Search for the cell housing the specified text and yield its (x, y) center coordinate. 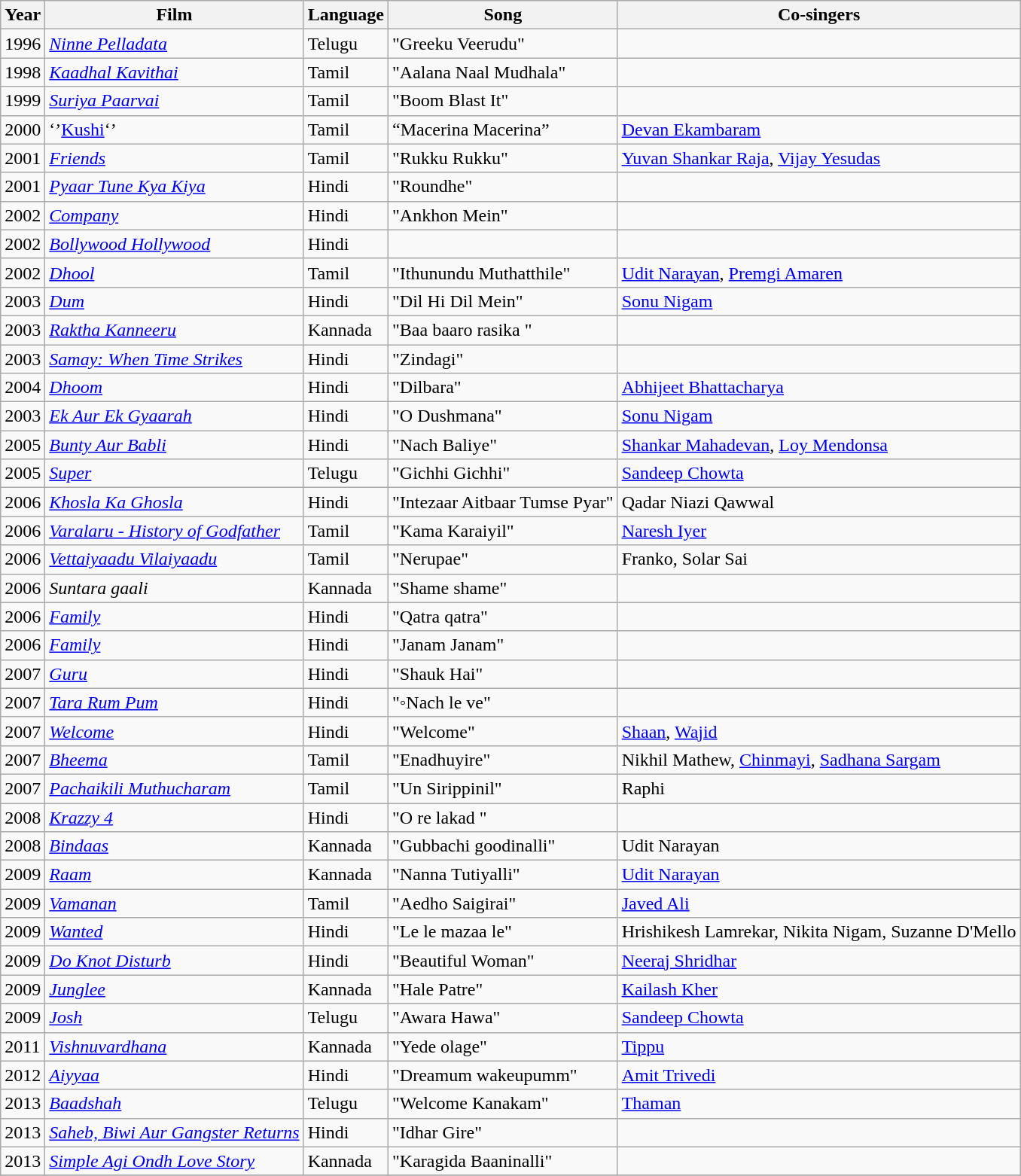
"Shame shame" (503, 588)
1996 (23, 44)
Welcome (175, 731)
"Intezaar Aitbaar Tumse Pyar" (503, 502)
Do Knot Disturb (175, 961)
"Dil Hi Dil Mein" (503, 301)
Pyaar Tune Kya Kiya (175, 187)
Saheb, Biwi Aur Gangster Returns (175, 1132)
"Karagida Baaninalli" (503, 1161)
"Gubbachi goodinalli" (503, 846)
"Aedho Saigirai" (503, 903)
"Dilbara" (503, 388)
Ek Aur Ek Gyaarah (175, 416)
Shaan, Wajid (819, 731)
"Boom Blast It" (503, 101)
Kailash Kher (819, 989)
"Enadhuyire" (503, 760)
Wanted (175, 932)
Nikhil Mathew, Chinmayi, Sadhana Sargam (819, 760)
Hrishikesh Lamrekar, Nikita Nigam, Suzanne D'Mello (819, 932)
‘’Kushi‘’ (175, 129)
"Greeku Veerudu" (503, 44)
"Shauk Hai" (503, 674)
Baadshah (175, 1104)
Qadar Niazi Qawwal (819, 502)
Tippu (819, 1047)
Amit Trivedi (819, 1075)
"Hale Patre" (503, 989)
Josh (175, 1018)
Abhijeet Bhattacharya (819, 388)
Vettaiyaadu Vilaiyaadu (175, 559)
Raktha Kanneeru (175, 330)
"Un Sirippinil" (503, 788)
Bollywood Hollywood (175, 244)
Super (175, 474)
"Qatra qatra" (503, 617)
Yuvan Shankar Raja, Vijay Yesudas (819, 158)
"Welcome" (503, 731)
"Nerupae" (503, 559)
Dhool (175, 273)
"Gichhi Gichhi" (503, 474)
Samay: When Time Strikes (175, 359)
"Nanna Tutiyalli" (503, 875)
Khosla Ka Ghosla (175, 502)
Shankar Mahadevan, Loy Mendonsa (819, 445)
Film (175, 15)
"Aalana Naal Mudhala" (503, 72)
Raphi (819, 788)
Pachaikili Muthucharam (175, 788)
Franko, Solar Sai (819, 559)
Dum (175, 301)
"Kama Karaiyil" (503, 531)
Co-singers (819, 15)
Neeraj Shridhar (819, 961)
Bindaas (175, 846)
Dhoom (175, 388)
Simple Agi Ondh Love Story (175, 1161)
"O re lakad " (503, 817)
Raam (175, 875)
"O Dushmana" (503, 416)
"Welcome Kanakam" (503, 1104)
“Macerina Macerina” (503, 129)
"Nach Baliye" (503, 445)
Thaman (819, 1104)
"Zindagi" (503, 359)
Bheema (175, 760)
Bunty Aur Babli (175, 445)
Language (346, 15)
2000 (23, 129)
Junglee (175, 989)
"Dreamum wakeupumm" (503, 1075)
Kaadhal Kavithai (175, 72)
"Ankhon Mein" (503, 215)
2011 (23, 1047)
Devan Ekambaram (819, 129)
Vamanan (175, 903)
Ninne Pelladata (175, 44)
Javed Ali (819, 903)
"Yede olage" (503, 1047)
"Awara Hawa" (503, 1018)
"◦Nach le ve" (503, 702)
Company (175, 215)
"Janam Janam" (503, 645)
1999 (23, 101)
"Idhar Gire" (503, 1132)
2012 (23, 1075)
Udit Narayan, Premgi Amaren (819, 273)
"Ithunundu Muthatthile" (503, 273)
"Roundhe" (503, 187)
Suriya Paarvai (175, 101)
Year (23, 15)
"Le le mazaa le" (503, 932)
Friends (175, 158)
Song (503, 15)
Aiyyaa (175, 1075)
Krazzy 4 (175, 817)
Naresh Iyer (819, 531)
"Rukku Rukku" (503, 158)
Guru (175, 674)
1998 (23, 72)
Tara Rum Pum (175, 702)
Vishnuvardhana (175, 1047)
"Beautiful Woman" (503, 961)
Suntara gaali (175, 588)
"Baa baaro rasika " (503, 330)
Varalaru - History of Godfather (175, 531)
2004 (23, 388)
